Return the [X, Y] coordinate for the center point of the cell that contains the specified text.  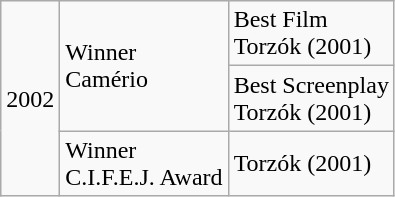
Torzók (2001) [311, 164]
WinnerC.I.F.E.J. Award [144, 164]
2002 [30, 98]
Best ScreenplayTorzók (2001) [311, 98]
Best FilmTorzók (2001) [311, 34]
WinnerCamério [144, 66]
